From the cell containing the given text, extract its center point as [X, Y] coordinate. 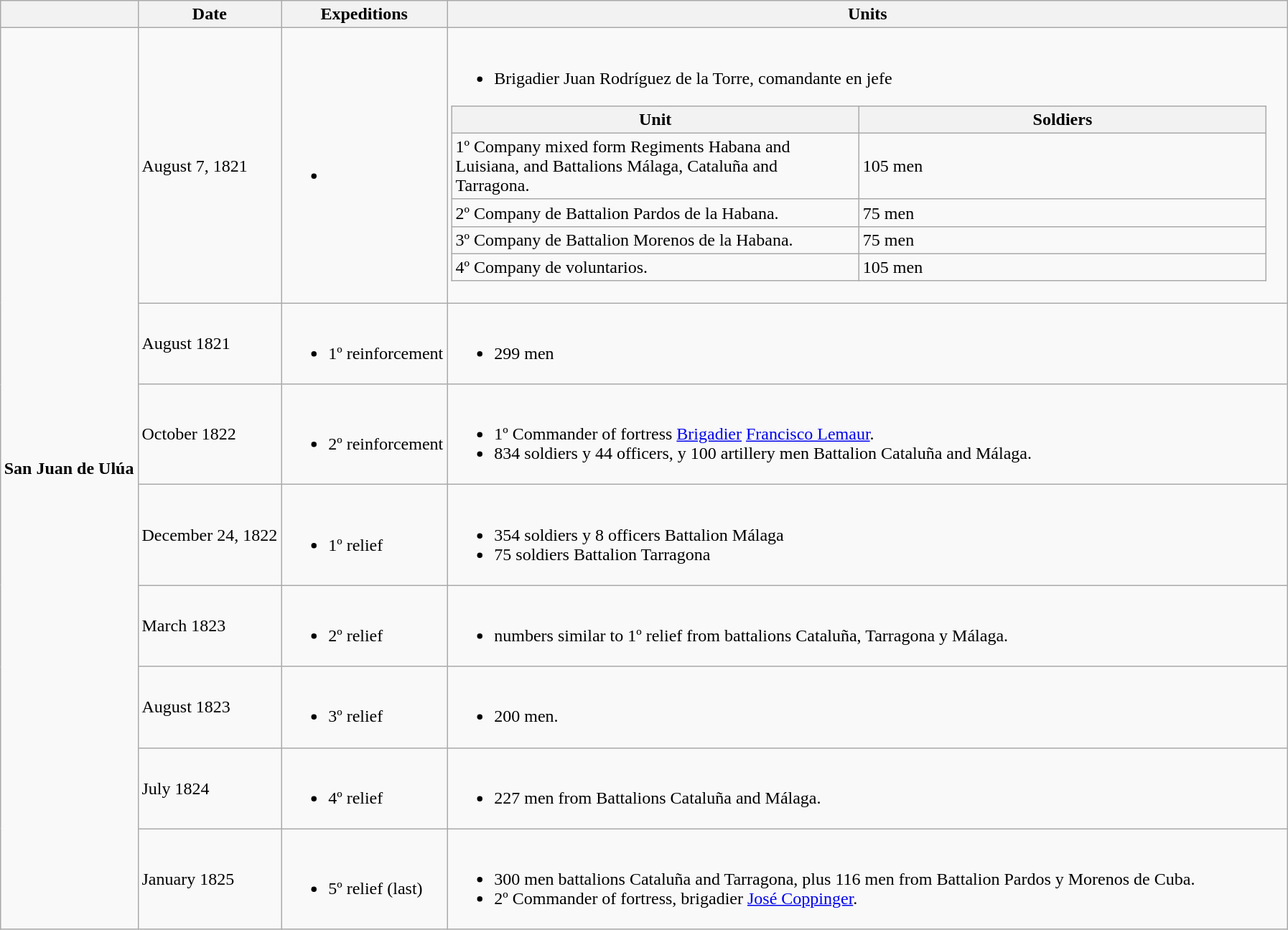
Expeditions [365, 14]
5º relief (last) [365, 879]
numbers similar to 1º relief from battalions Cataluña, Tarragona y Málaga. [867, 626]
200 men. [867, 707]
Soldiers [1063, 119]
2º reinforcement [365, 434]
July 1824 [210, 789]
3º relief [365, 707]
4º Company de voluntarios. [655, 267]
1º relief [365, 535]
2º Company de Battalion Pardos de la Habana. [655, 213]
299 men [867, 343]
August 1823 [210, 707]
3º Company de Battalion Morenos de la Habana. [655, 240]
Date [210, 14]
San Juan de Ulúa [69, 478]
Unit [655, 119]
354 soldiers y 8 officers Battalion Málaga75 soldiers Battalion Tarragona [867, 535]
December 24, 1822 [210, 535]
January 1825 [210, 879]
227 men from Battalions Cataluña and Málaga. [867, 789]
300 men battalions Cataluña and Tarragona, plus 116 men from Battalion Pardos y Morenos de Cuba.2º Commander of fortress, brigadier José Coppinger. [867, 879]
2º relief [365, 626]
1º Company mixed form Regiments Habana and Luisiana, and Battalions Málaga, Cataluña and Tarragona. [655, 166]
March 1823 [210, 626]
August 7, 1821 [210, 165]
4º relief [365, 789]
1º reinforcement [365, 343]
1º Commander of fortress Brigadier Francisco Lemaur.834 soldiers y 44 officers, y 100 artillery men Battalion Cataluña and Málaga. [867, 434]
August 1821 [210, 343]
Units [867, 14]
October 1822 [210, 434]
